Return the [x, y] coordinate for the center point of the cell that contains the specified text.  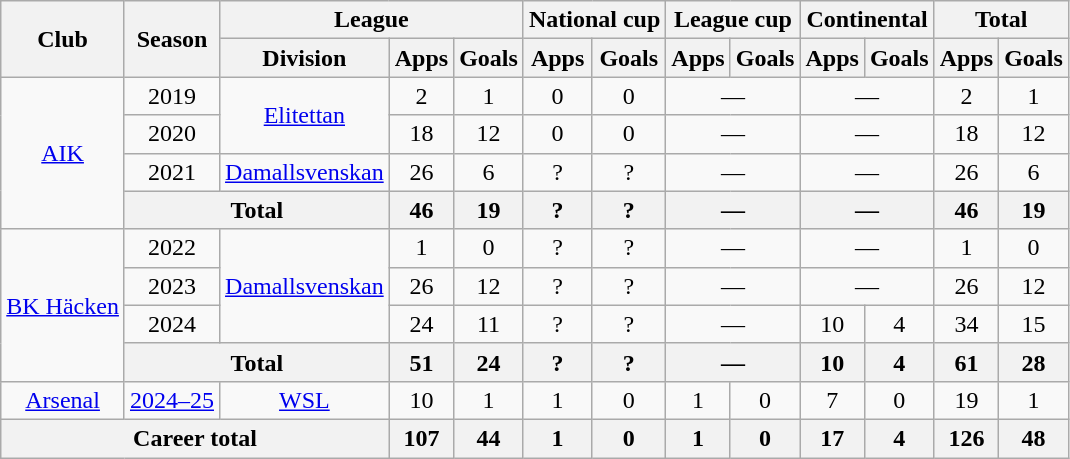
28 [1034, 362]
Season [172, 39]
AIK [63, 153]
League cup [733, 20]
44 [489, 438]
Career total [195, 438]
Division [305, 58]
Continental [867, 20]
11 [489, 324]
7 [832, 400]
Elitettan [305, 115]
2024 [172, 324]
2022 [172, 248]
2020 [172, 134]
League [372, 20]
National cup [594, 20]
107 [421, 438]
34 [966, 324]
2021 [172, 172]
2019 [172, 96]
61 [966, 362]
15 [1034, 324]
51 [421, 362]
2023 [172, 286]
WSL [305, 400]
48 [1034, 438]
2024–25 [172, 400]
17 [832, 438]
126 [966, 438]
Arsenal [63, 400]
Club [63, 39]
BK Häcken [63, 305]
